Identify which cell holds the provided text, then report its (X, Y) central coordinate. 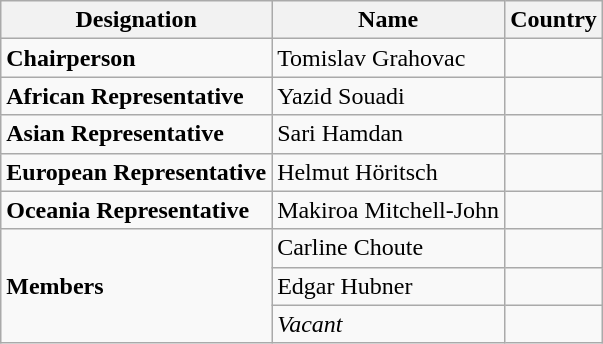
African Representative (136, 96)
Members (136, 286)
Asian Representative (136, 134)
Carline Choute (388, 248)
Yazid Souadi (388, 96)
Helmut Höritsch (388, 172)
Edgar Hubner (388, 286)
Makiroa Mitchell-John (388, 210)
Country (554, 20)
Name (388, 20)
Oceania Representative (136, 210)
Designation (136, 20)
Sari Hamdan (388, 134)
Tomislav Grahovac (388, 58)
Vacant (388, 324)
Chairperson (136, 58)
European Representative (136, 172)
